Scan for the cell matching the given text and deliver its (x, y) coordinate at center. 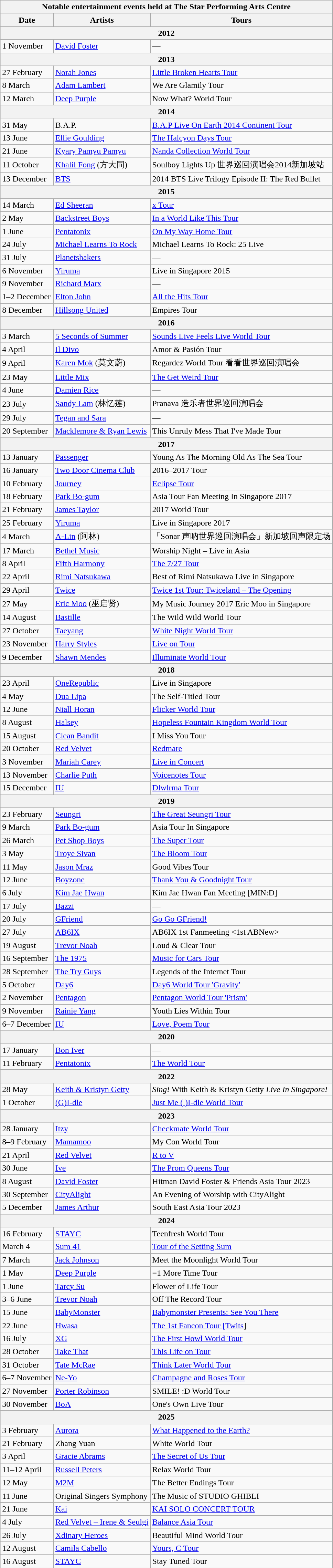
Asia Tour Fan Meeting In Singapore 2017 (241, 497)
Eric Moo (巫启贤) (102, 604)
Live in Singapore 2015 (241, 270)
Richard Marx (102, 284)
An Evening of Worship with CityAlight (241, 1194)
KAI SOLO CONCERT TOUR (241, 1509)
Clean Bandit (102, 736)
7 March (27, 1260)
Charlie Puth (102, 775)
Thank You & Goodnight Tour (241, 880)
What Happened to the Earth? (241, 1430)
Camila Cabello (102, 1548)
Live in Singapore 2017 (241, 523)
Jason Mraz (102, 866)
2 November (27, 998)
Khalil Fong (方大同) (102, 165)
Voicenotes Tour (241, 775)
3 May (27, 853)
Kim Jae Hwan (102, 893)
15 June (27, 1312)
20 July (27, 919)
Illuminate World Tour (241, 657)
Flower of Life Tour (241, 1286)
30 November (27, 1404)
Boyzone (102, 880)
Shawn Mendes (102, 657)
Beautiful Mind World Tour (241, 1535)
Take That (102, 1352)
4 July (27, 1522)
23 February (27, 814)
26 July (27, 1535)
12 May (27, 1483)
The Great Seungri Tour (241, 814)
The Bloom Tour (241, 853)
We Are Glamily Tour (241, 85)
2016–2017 Tour (241, 470)
Michael Learns To Rock (102, 244)
Babymonster Presents: See You There (241, 1312)
Ellie Goulding (102, 138)
Best of Rimi Natsukawa Live in Singapore (241, 577)
The Try Guys (102, 972)
Love, Poem Tour (241, 1024)
Asia Tour In Singapore (241, 827)
Ive (102, 1168)
12 August (27, 1548)
All the Hits Tour (241, 297)
Twice (102, 590)
Day6 (102, 985)
Mamamoo (102, 1142)
27 July (27, 932)
26 March (27, 840)
2017 World Tour (241, 510)
2024 (166, 1221)
4 April (27, 349)
Planetshakers (102, 257)
This Life on Tour (241, 1352)
23 July (27, 404)
Now What? World Tour (241, 98)
5 October (27, 985)
Youth Lies Within Tour (241, 1011)
4 June (27, 390)
The Better Endings Tour (241, 1483)
XG (102, 1339)
16 January (27, 470)
1–2 December (27, 297)
Go Go GFriend! (241, 919)
SMILE! :D World Tour (241, 1391)
The World Tour (241, 1063)
Day6 World Tour 'Gravity' (241, 985)
31 October (27, 1365)
Keith & Kristyn Getty (102, 1089)
22 April (27, 577)
14 August (27, 617)
Passenger (102, 457)
2025 (166, 1417)
Notable entertainment events held at The Star Performing Arts Centre (166, 7)
The Prom Queens Tour (241, 1168)
5 December (27, 1207)
Regardez World Tour 看看世界巡回演唱会 (241, 363)
Rainie Yang (102, 1011)
19 August (27, 945)
The First Howl World Tour (241, 1339)
Bastille (102, 617)
B.A.P. (102, 125)
31 May (27, 125)
3 February (27, 1430)
Little Mix (102, 377)
Damien Rice (102, 390)
Jack Johnson (102, 1260)
Empires Tour (241, 310)
The 1975 (102, 958)
Good Vibes Tour (241, 866)
Norah Jones (102, 72)
The Get Weird Tour (241, 377)
2018 (166, 670)
12 March (27, 98)
Zhang Yuan (102, 1443)
11–12 April (27, 1470)
17 March (27, 550)
Dua Lipa (102, 696)
The Wild Wild World Tour (241, 617)
Tegan and Sara (102, 418)
Two Door Cinema Club (102, 470)
Tour of the Setting Sum (241, 1247)
Date (27, 20)
Porter Robinson (102, 1391)
One's Own Live Tour (241, 1404)
23 May (27, 377)
The Secret of Us Tour (241, 1456)
Dlwlrma Tour (241, 788)
Teenfresh World Tour (241, 1234)
Nanda Collection World Tour (241, 151)
=1 More Time Tour (241, 1273)
Troye Sivan (102, 853)
17 July (27, 906)
Rimi Natsukawa (102, 577)
Halsey (102, 723)
6–7 November (27, 1378)
Harry Styles (102, 644)
Xdinary Heroes (102, 1535)
8–9 February (27, 1142)
Hillsong United (102, 310)
Bethel Music (102, 550)
B.A.P Live On Earth 2014 Continent Tour (241, 125)
Hitman David Foster & Friends Asia Tour 2023 (241, 1181)
2022 (166, 1076)
Soulboy Lights Up 世界巡回演唱会2014新加坡站 (241, 165)
4 May (27, 696)
Eclipse Tour (241, 483)
Pentagon (102, 998)
27 November (27, 1391)
25 February (27, 523)
3 April (27, 1456)
Think Later World Tour (241, 1365)
Just Me ( )I-dle World Tour (241, 1102)
Artists (102, 20)
4 March (27, 537)
13 November (27, 775)
Loud & Clear Tour (241, 945)
x Tour (241, 205)
16 July (27, 1339)
31 July (27, 257)
28 May (27, 1089)
Hwasa (102, 1326)
BabyMonster (102, 1312)
13 January (27, 457)
Sounds Live Feels Live World Tour (241, 336)
White Night World Tour (241, 631)
Meet the Moonlight World Tour (241, 1260)
2019 (166, 801)
3–6 June (27, 1299)
20 September (27, 431)
21 April (27, 1155)
Checkmate World Tour (241, 1129)
Live in Singapore (241, 683)
2012 (166, 33)
11 October (27, 165)
BTS (102, 179)
15 December (27, 788)
The 1st Fancon Tour [Twits] (241, 1326)
16 August (27, 1561)
11 May (27, 866)
28 January (27, 1129)
On My Way Home Tour (241, 231)
Bon Iver (102, 1050)
20 October (27, 749)
Sum 41 (102, 1247)
Flicker World Tour (241, 709)
AB6IX 1st Fanmeeting <1st ABNew> (241, 932)
Elton John (102, 297)
Hopeless Fountain Kingdom World Tour (241, 723)
2016 (166, 323)
23 November (27, 644)
15 August (27, 736)
23 April (27, 683)
Il Divo (102, 349)
3 November (27, 762)
The Self-Titled Tour (241, 696)
Taeyang (102, 631)
CityAlight (102, 1194)
Twice 1st Tour: Twiceland – The Opening (241, 590)
13 December (27, 179)
Seungri (102, 814)
Kyary Pamyu Pamyu (102, 151)
OneRepublic (102, 683)
The Super Tour (241, 840)
1 May (27, 1273)
Tours (241, 20)
My Con World Tour (241, 1142)
GFriend (102, 919)
28 October (27, 1352)
Red Velvet – Irene & Seulgi (102, 1522)
Live on Tour (241, 644)
29 July (27, 418)
(G)I-dle (102, 1102)
16 February (27, 1234)
The 7/27 Tour (241, 563)
James Taylor (102, 510)
This Unruly Mess That I've Made Tour (241, 431)
10 February (27, 483)
Amor & Pasión Tour (241, 349)
14 March (27, 205)
11 February (27, 1063)
Sing! With Keith & Kristyn Getty Live In Singapore! (241, 1089)
22 June (27, 1326)
Ed Sheeran (102, 205)
Journey (102, 483)
The Music of STUDIO GHIBLI (241, 1496)
Fifth Harmony (102, 563)
2013 (166, 59)
29 April (27, 590)
Michael Learns To Rock: 25 Live (241, 244)
Pranava 造乐者世界巡回演唱会 (241, 404)
My Music Journey 2017 Eric Moo in Singapore (241, 604)
Mariah Carey (102, 762)
Niall Horan (102, 709)
R to V (241, 1155)
Young As The Morning Old As The Sea Tour (241, 457)
Pet Shop Boys (102, 840)
2020 (166, 1037)
2014 (166, 112)
Champagne and Roses Tour (241, 1378)
Tarcy Su (102, 1286)
5 Seconds of Summer (102, 336)
Bazzi (102, 906)
1 November (27, 46)
8 April (27, 563)
11 June (27, 1496)
Gracie Abrams (102, 1456)
James Arthur (102, 1207)
The Halcyon Days Tour (241, 138)
M2M (102, 1483)
2014 BTS Live Trilogy Episode II: The Red Bullet (241, 179)
Russell Peters (102, 1470)
27 May (27, 604)
27 February (27, 72)
30 September (27, 1194)
Macklemore & Ryan Lewis (102, 431)
Original Singers Symphony (102, 1496)
13 June (27, 138)
Kai (102, 1509)
2017 (166, 444)
Kim Jae Hwan Fan Meeting [MIN:D] (241, 893)
27 October (27, 631)
8 March (27, 85)
AB6IX (102, 932)
Balance Asia Tour (241, 1522)
2023 (166, 1115)
BoA (102, 1404)
Pentagon World Tour 'Prism' (241, 998)
Relax World Tour (241, 1470)
6–7 December (27, 1024)
South East Asia Tour 2023 (241, 1207)
Live in Concert (241, 762)
Ne-Yo (102, 1378)
28 September (27, 972)
3 March (27, 336)
Aurora (102, 1430)
18 February (27, 497)
Sandy Lam (林忆莲) (102, 404)
8 December (27, 310)
17 January (27, 1050)
9 April (27, 363)
March 4 (27, 1247)
Yours, C Tour (241, 1548)
Off The Record Tour (241, 1299)
Redmare (241, 749)
Itzy (102, 1129)
I Miss You Tour (241, 736)
Legends of the Internet Tour (241, 972)
Stay Tuned Tour (241, 1561)
In a World Like This Tour (241, 218)
24 July (27, 244)
2 May (27, 218)
30 June (27, 1168)
9 December (27, 657)
A-Lin (阿林) (102, 537)
6 November (27, 270)
1 October (27, 1102)
6 July (27, 893)
White World Tour (241, 1443)
「Sonar 声吶世界巡回演唱会」新加坡回声限定场 (241, 537)
16 September (27, 958)
Adam Lambert (102, 85)
2015 (166, 192)
Music for Cars Tour (241, 958)
Backstreet Boys (102, 218)
Little Broken Hearts Tour (241, 72)
Karen Mok (莫文蔚) (102, 363)
9 March (27, 827)
Worship Night – Live in Asia (241, 550)
Tate McRae (102, 1365)
